Extract the (X, Y) coordinate from the center of the cell holding the provided text.  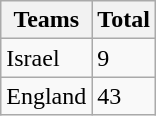
England (46, 96)
9 (124, 58)
Teams (46, 20)
43 (124, 96)
Total (124, 20)
Israel (46, 58)
